Output the [x, y] coordinate of the center of the cell containing the given text.  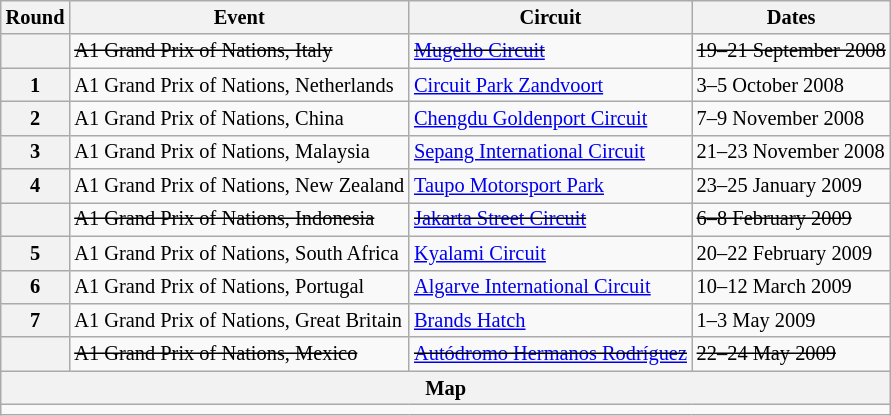
Taupo Motorsport Park [550, 186]
22–24 May 2009 [792, 354]
10–12 March 2009 [792, 287]
4 [36, 186]
A1 Grand Prix of Nations, Italy [239, 51]
6 [36, 287]
Sepang International Circuit [550, 152]
A1 Grand Prix of Nations, New Zealand [239, 186]
Circuit [550, 17]
Dates [792, 17]
21–23 November 2008 [792, 152]
19–21 September 2008 [792, 51]
Circuit Park Zandvoort [550, 85]
Algarve International Circuit [550, 287]
20–22 February 2009 [792, 253]
Jakarta Street Circuit [550, 219]
A1 Grand Prix of Nations, Portugal [239, 287]
A1 Grand Prix of Nations, China [239, 118]
7–9 November 2008 [792, 118]
3–5 October 2008 [792, 85]
6–8 February 2009 [792, 219]
1–3 May 2009 [792, 320]
5 [36, 253]
A1 Grand Prix of Nations, Indonesia [239, 219]
2 [36, 118]
Map [446, 388]
Mugello Circuit [550, 51]
A1 Grand Prix of Nations, Great Britain [239, 320]
1 [36, 85]
Brands Hatch [550, 320]
A1 Grand Prix of Nations, South Africa [239, 253]
Chengdu Goldenport Circuit [550, 118]
Event [239, 17]
3 [36, 152]
A1 Grand Prix of Nations, Mexico [239, 354]
Autódromo Hermanos Rodríguez [550, 354]
A1 Grand Prix of Nations, Netherlands [239, 85]
A1 Grand Prix of Nations, Malaysia [239, 152]
Kyalami Circuit [550, 253]
Round [36, 17]
7 [36, 320]
23–25 January 2009 [792, 186]
